Provide the (X, Y) coordinate of the cell's center where the given text is located.  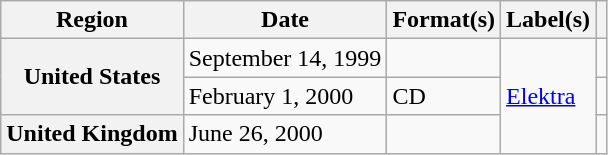
Date (285, 20)
United States (92, 77)
United Kingdom (92, 134)
February 1, 2000 (285, 96)
June 26, 2000 (285, 134)
Elektra (548, 96)
Format(s) (444, 20)
Region (92, 20)
CD (444, 96)
September 14, 1999 (285, 58)
Label(s) (548, 20)
